Return [X, Y] of the center of cell containing provided text 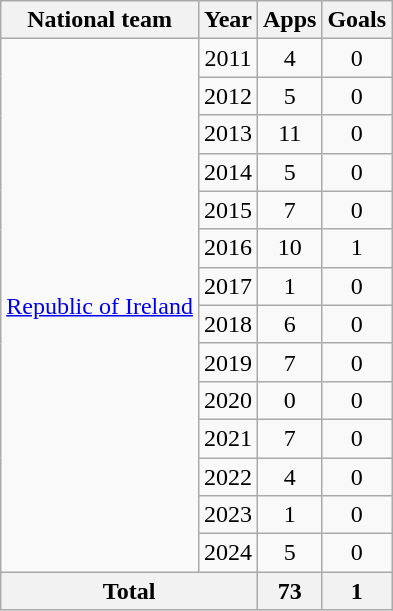
2020 [228, 400]
2015 [228, 210]
Goals [357, 20]
2011 [228, 58]
2024 [228, 553]
National team [100, 20]
2013 [228, 134]
Republic of Ireland [100, 306]
2016 [228, 248]
2023 [228, 515]
2017 [228, 286]
73 [289, 591]
Year [228, 20]
2018 [228, 324]
10 [289, 248]
Total [130, 591]
2022 [228, 477]
11 [289, 134]
Apps [289, 20]
2019 [228, 362]
2012 [228, 96]
2021 [228, 438]
2014 [228, 172]
6 [289, 324]
